Return [X, Y] of the center of cell containing provided text 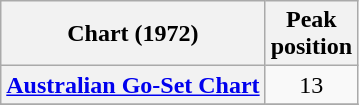
Chart (1972) [133, 34]
Australian Go-Set Chart [133, 85]
Peakposition [311, 34]
13 [311, 85]
